For the text-containing cell, return its midpoint in [x, y] coordinate format. 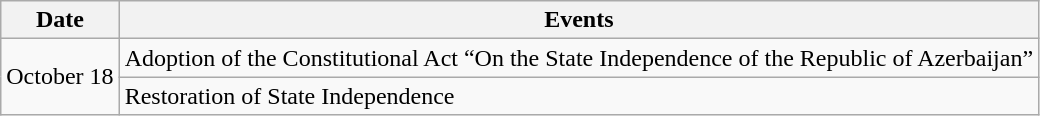
Events [578, 20]
Adoption of the Constitutional Act “On the State Independence of the Republic of Azerbaijan” [578, 58]
Restoration of State Independence [578, 96]
Date [60, 20]
October 18 [60, 77]
